Find where the given text appears and provide that cell's center as (x, y) coordinate. 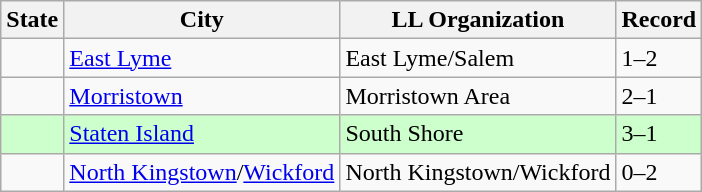
City (202, 20)
State (32, 20)
South Shore (478, 134)
East Lyme (202, 58)
Staten Island (202, 134)
0–2 (659, 172)
Morristown (202, 96)
LL Organization (478, 20)
Morristown Area (478, 96)
2–1 (659, 96)
Record (659, 20)
3–1 (659, 134)
East Lyme/Salem (478, 58)
1–2 (659, 58)
